Detect which cell encompasses the target text, then output its (x, y) center coordinate. 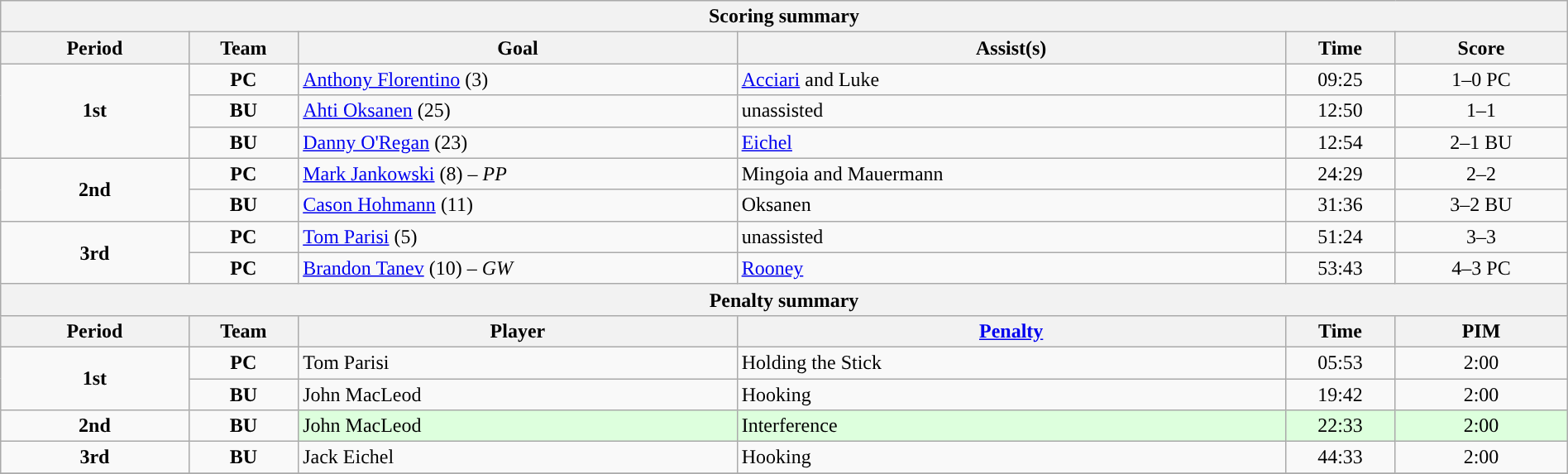
24:29 (1340, 174)
Ahti Oksanen (25) (518, 111)
Anthony Florentino (3) (518, 79)
22:33 (1340, 426)
1–0 PC (1481, 79)
05:53 (1340, 362)
3–2 BU (1481, 205)
2–2 (1481, 174)
Interference (1011, 426)
12:54 (1340, 142)
Acciari and Luke (1011, 79)
3–3 (1481, 237)
19:42 (1340, 395)
Brandon Tanev (10) – GW (518, 268)
Cason Hohmann (11) (518, 205)
Rooney (1011, 268)
PIM (1481, 331)
12:50 (1340, 111)
53:43 (1340, 268)
Score (1481, 48)
Player (518, 331)
Scoring summary (784, 17)
Mark Jankowski (8) – PP (518, 174)
1–1 (1481, 111)
Assist(s) (1011, 48)
31:36 (1340, 205)
09:25 (1340, 79)
Tom Parisi (5) (518, 237)
Tom Parisi (518, 362)
Oksanen (1011, 205)
4–3 PC (1481, 268)
44:33 (1340, 457)
51:24 (1340, 237)
Penalty (1011, 331)
Jack Eichel (518, 457)
Eichel (1011, 142)
Penalty summary (784, 299)
Holding the Stick (1011, 362)
Mingoia and Mauermann (1011, 174)
Danny O'Regan (23) (518, 142)
Goal (518, 48)
2–1 BU (1481, 142)
